For the text-containing cell, return its midpoint in [X, Y] coordinate format. 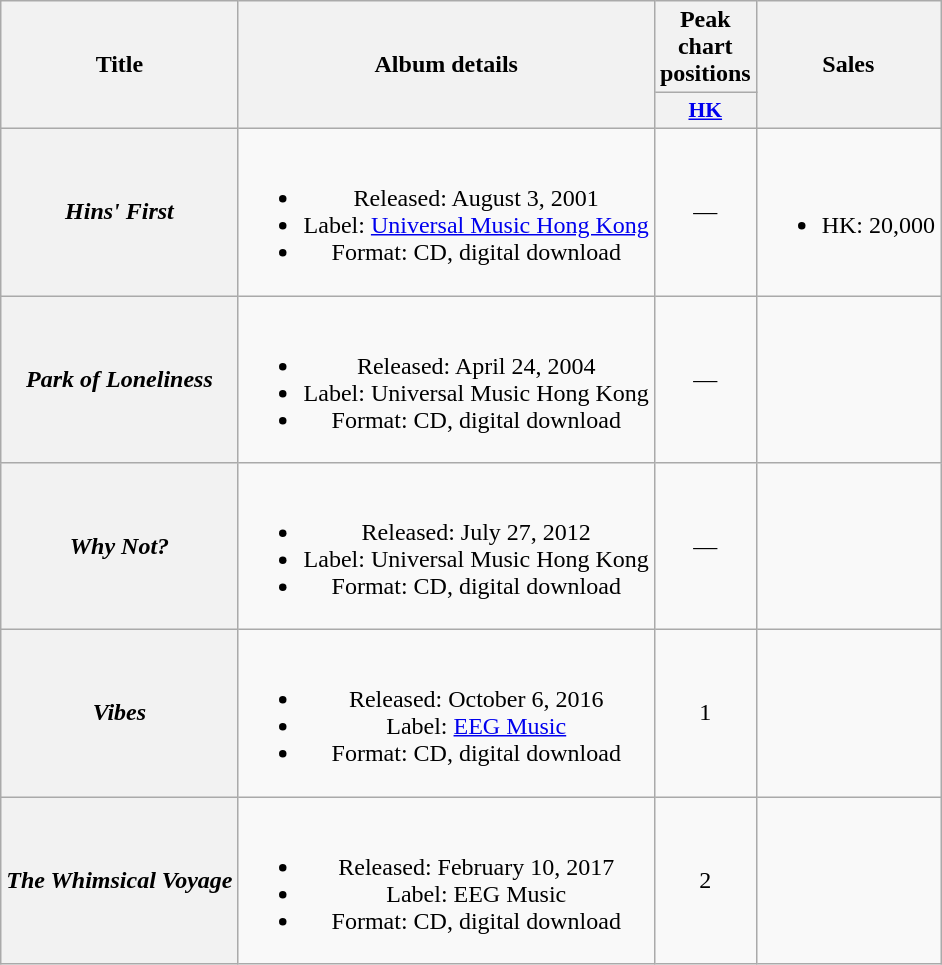
Sales [848, 65]
Title [120, 65]
Released: July 27, 2012Label: Universal Music Hong KongFormat: CD, digital download [446, 546]
1 [705, 714]
Park of Loneliness [120, 380]
Why Not? [120, 546]
Peak chart positions [705, 47]
Album details [446, 65]
Released: February 10, 2017Label: EEG MusicFormat: CD, digital download [446, 880]
Vibes [120, 714]
Released: April 24, 2004Label: Universal Music Hong KongFormat: CD, digital download [446, 380]
The Whimsical Voyage [120, 880]
2 [705, 880]
Hins' First [120, 212]
HK: 20,000 [848, 212]
HK [705, 111]
Released: October 6, 2016Label: EEG MusicFormat: CD, digital download [446, 714]
Released: August 3, 2001Label: Universal Music Hong KongFormat: CD, digital download [446, 212]
